Locate the cell with the specified text and output its (X, Y) center coordinate. 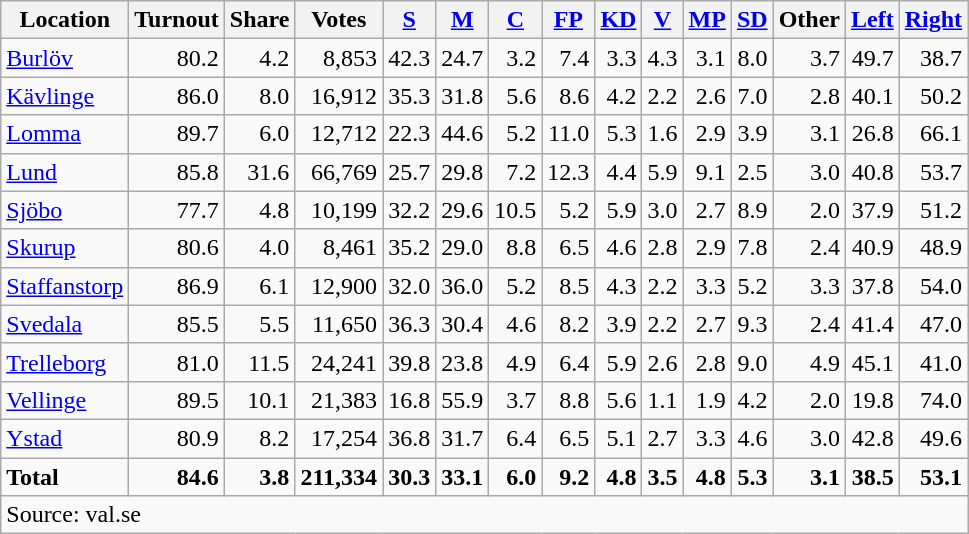
44.6 (462, 134)
30.3 (410, 477)
16,912 (339, 96)
36.3 (410, 324)
22.3 (410, 134)
2.5 (752, 172)
12,900 (339, 286)
86.9 (177, 286)
66,769 (339, 172)
84.6 (177, 477)
4.4 (618, 172)
7.8 (752, 248)
SD (752, 20)
50.2 (933, 96)
211,334 (339, 477)
11,650 (339, 324)
45.1 (873, 362)
Vellinge (65, 400)
Sjöbo (65, 210)
32.2 (410, 210)
41.0 (933, 362)
85.8 (177, 172)
Trelleborg (65, 362)
KD (618, 20)
Burlöv (65, 58)
53.7 (933, 172)
35.2 (410, 248)
10.1 (260, 400)
31.6 (260, 172)
40.9 (873, 248)
8.5 (568, 286)
48.9 (933, 248)
3.8 (260, 477)
26.8 (873, 134)
Kävlinge (65, 96)
11.0 (568, 134)
74.0 (933, 400)
86.0 (177, 96)
17,254 (339, 438)
12,712 (339, 134)
40.1 (873, 96)
Skurup (65, 248)
80.2 (177, 58)
C (516, 20)
37.8 (873, 286)
53.1 (933, 477)
9.1 (707, 172)
7.0 (752, 96)
66.1 (933, 134)
5.1 (618, 438)
85.5 (177, 324)
1.1 (662, 400)
9.2 (568, 477)
Lomma (65, 134)
80.9 (177, 438)
54.0 (933, 286)
40.8 (873, 172)
38.7 (933, 58)
55.9 (462, 400)
25.7 (410, 172)
16.8 (410, 400)
38.5 (873, 477)
41.4 (873, 324)
V (662, 20)
5.5 (260, 324)
29.0 (462, 248)
51.2 (933, 210)
M (462, 20)
Ystad (65, 438)
24.7 (462, 58)
8.9 (752, 210)
8,461 (339, 248)
6.1 (260, 286)
MP (707, 20)
Svedala (65, 324)
23.8 (462, 362)
32.0 (410, 286)
49.6 (933, 438)
4.0 (260, 248)
Left (873, 20)
Staffanstorp (65, 286)
29.6 (462, 210)
31.8 (462, 96)
3.5 (662, 477)
42.8 (873, 438)
Source: val.se (484, 515)
89.5 (177, 400)
31.7 (462, 438)
24,241 (339, 362)
19.8 (873, 400)
1.9 (707, 400)
81.0 (177, 362)
10.5 (516, 210)
47.0 (933, 324)
37.9 (873, 210)
36.0 (462, 286)
Location (65, 20)
80.6 (177, 248)
29.8 (462, 172)
1.6 (662, 134)
11.5 (260, 362)
8.6 (568, 96)
77.7 (177, 210)
Other (809, 20)
10,199 (339, 210)
36.8 (410, 438)
Right (933, 20)
89.7 (177, 134)
39.8 (410, 362)
7.2 (516, 172)
12.3 (568, 172)
3.2 (516, 58)
35.3 (410, 96)
7.4 (568, 58)
21,383 (339, 400)
42.3 (410, 58)
Share (260, 20)
30.4 (462, 324)
Votes (339, 20)
33.1 (462, 477)
8,853 (339, 58)
Turnout (177, 20)
S (410, 20)
9.0 (752, 362)
Total (65, 477)
FP (568, 20)
49.7 (873, 58)
9.3 (752, 324)
Lund (65, 172)
